Return the (x, y) coordinate for the center point of the cell that contains the specified text.  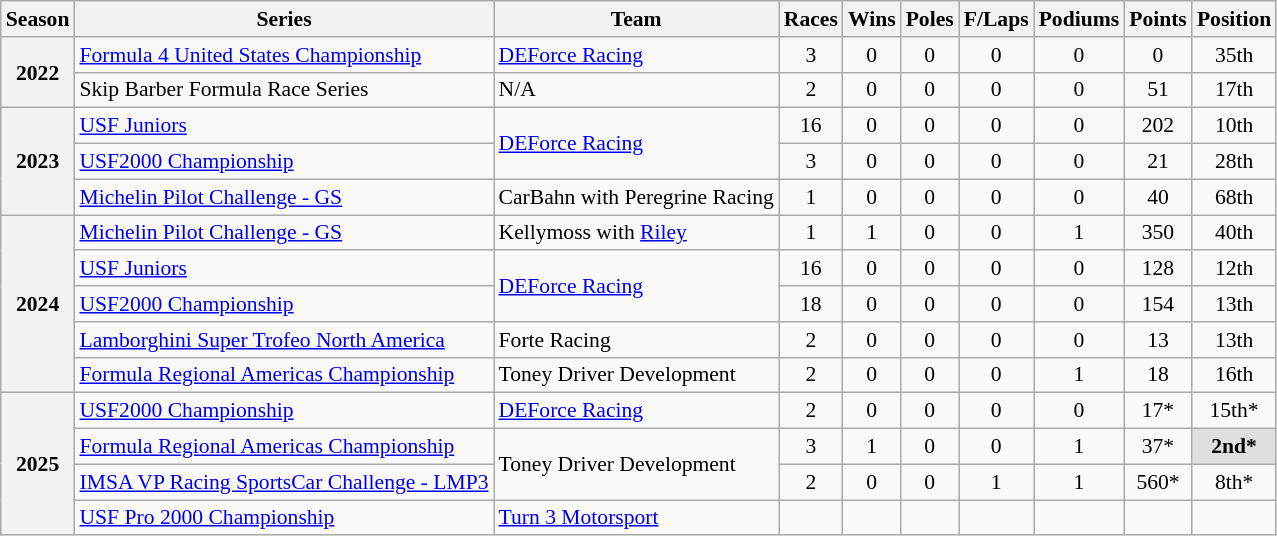
Position (1234, 19)
Kellymoss with Riley (636, 233)
IMSA VP Racing SportsCar Challenge - LMP3 (284, 482)
CarBahn with Peregrine Racing (636, 197)
28th (1234, 162)
2022 (38, 72)
128 (1158, 269)
40 (1158, 197)
17th (1234, 90)
16th (1234, 375)
Forte Racing (636, 340)
2023 (38, 162)
Season (38, 19)
Turn 3 Motorsport (636, 518)
15th* (1234, 411)
350 (1158, 233)
Podiums (1080, 19)
Team (636, 19)
51 (1158, 90)
2nd* (1234, 447)
Series (284, 19)
21 (1158, 162)
202 (1158, 126)
8th* (1234, 482)
N/A (636, 90)
40th (1234, 233)
Lamborghini Super Trofeo North America (284, 340)
12th (1234, 269)
37* (1158, 447)
154 (1158, 304)
560* (1158, 482)
2024 (38, 304)
17* (1158, 411)
Wins (872, 19)
13 (1158, 340)
Formula 4 United States Championship (284, 55)
68th (1234, 197)
2025 (38, 464)
35th (1234, 55)
USF Pro 2000 Championship (284, 518)
Points (1158, 19)
Races (811, 19)
Skip Barber Formula Race Series (284, 90)
Poles (930, 19)
F/Laps (996, 19)
10th (1234, 126)
